Provide the (x, y) coordinate of the cell's center where the given text is located.  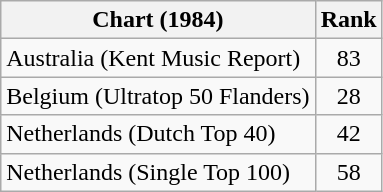
Chart (1984) (158, 20)
Belgium (Ultratop 50 Flanders) (158, 96)
42 (348, 134)
Australia (Kent Music Report) (158, 58)
Rank (348, 20)
28 (348, 96)
Netherlands (Single Top 100) (158, 172)
Netherlands (Dutch Top 40) (158, 134)
58 (348, 172)
83 (348, 58)
